Extract the [X, Y] coordinate from the center of the cell holding the provided text.  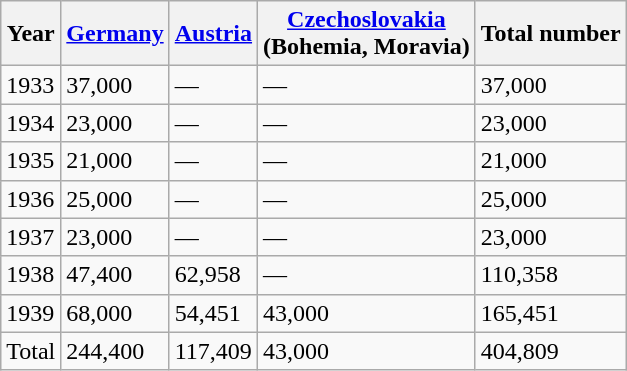
1933 [31, 85]
244,400 [115, 351]
Czechoslovakia(Bohemia, Moravia) [367, 34]
1936 [31, 199]
Year [31, 34]
62,958 [213, 275]
1938 [31, 275]
1939 [31, 313]
1937 [31, 237]
Austria [213, 34]
404,809 [550, 351]
1934 [31, 123]
47,400 [115, 275]
165,451 [550, 313]
Total [31, 351]
Total number [550, 34]
54,451 [213, 313]
117,409 [213, 351]
68,000 [115, 313]
Germany [115, 34]
110,358 [550, 275]
1935 [31, 161]
